Identify which cell holds the provided text, then report its (X, Y) central coordinate. 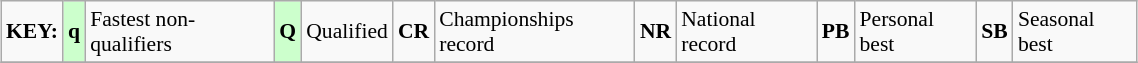
KEY: (32, 32)
Fastest non-qualifiers (180, 32)
National record (746, 32)
Qualified (347, 32)
CR (414, 32)
Personal best (916, 32)
Championships record (534, 32)
q (74, 32)
NR (656, 32)
Seasonal best (1075, 32)
PB (836, 32)
Q (288, 32)
SB (994, 32)
